Extract the (X, Y) coordinate from the center of the cell holding the provided text.  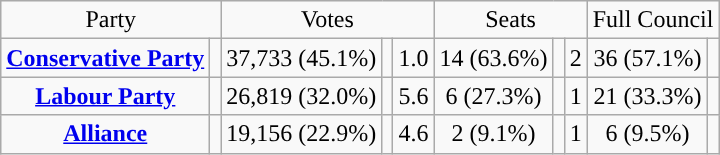
Conservative Party (106, 58)
6 (9.5%) (648, 134)
5.6 (414, 96)
2 (576, 58)
Party (111, 20)
26,819 (32.0%) (302, 96)
Alliance (106, 134)
Votes (328, 20)
36 (57.1%) (648, 58)
14 (63.6%) (494, 58)
Full Council (653, 20)
Labour Party (106, 96)
4.6 (414, 134)
21 (33.3%) (648, 96)
19,156 (22.9%) (302, 134)
37,733 (45.1%) (302, 58)
6 (27.3%) (494, 96)
2 (9.1%) (494, 134)
1.0 (414, 58)
Seats (510, 20)
